Find where the given text appears and provide that cell's center as (x, y) coordinate. 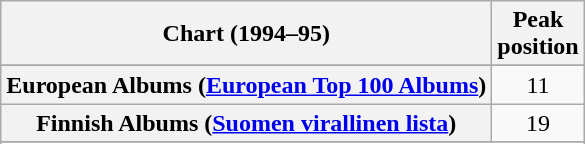
European Albums (European Top 100 Albums) (246, 85)
19 (538, 123)
11 (538, 85)
Peakposition (538, 34)
Chart (1994–95) (246, 34)
Finnish Albums (Suomen virallinen lista) (246, 123)
